Search for the cell housing the specified text and yield its [X, Y] center coordinate. 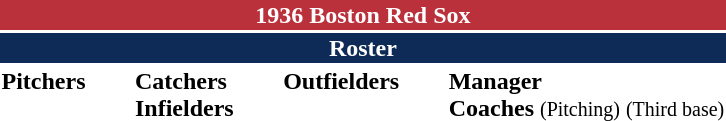
1936 Boston Red Sox [363, 15]
Roster [363, 48]
